Provide the [X, Y] coordinate of the cell's center where the given text is located.  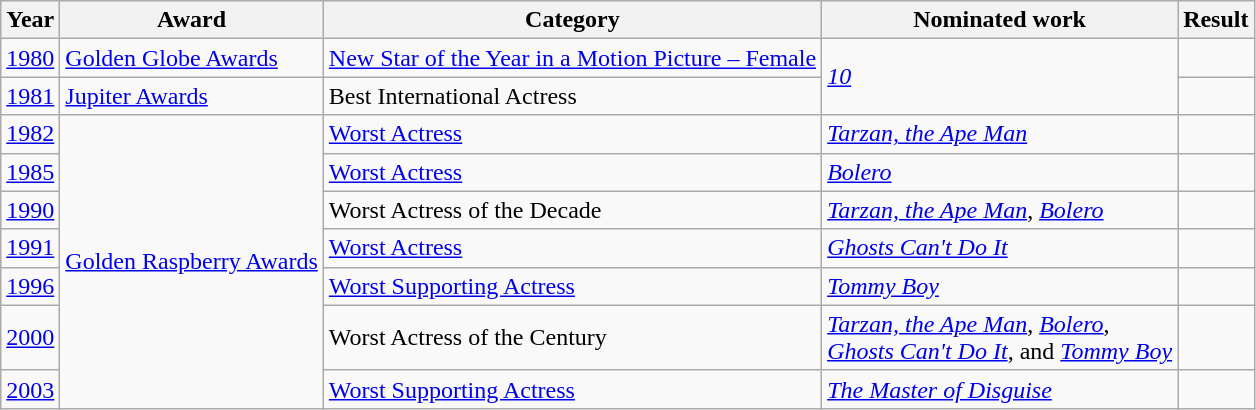
1991 [30, 248]
Tarzan, the Ape Man [1000, 134]
Category [572, 20]
10 [1000, 77]
Tarzan, the Ape Man, Bolero [1000, 210]
Result [1216, 20]
Best International Actress [572, 96]
New Star of the Year in a Motion Picture – Female [572, 58]
1982 [30, 134]
1996 [30, 286]
Award [192, 20]
Tommy Boy [1000, 286]
Nominated work [1000, 20]
Worst Actress of the Century [572, 338]
Worst Actress of the Decade [572, 210]
Jupiter Awards [192, 96]
1980 [30, 58]
The Master of Disguise [1000, 389]
Golden Raspberry Awards [192, 262]
Year [30, 20]
Ghosts Can't Do It [1000, 248]
Golden Globe Awards [192, 58]
2000 [30, 338]
Tarzan, the Ape Man, Bolero,Ghosts Can't Do It, and Tommy Boy [1000, 338]
1981 [30, 96]
Bolero [1000, 172]
2003 [30, 389]
1985 [30, 172]
1990 [30, 210]
